Return the [x, y] coordinate for the center point of the cell that contains the specified text.  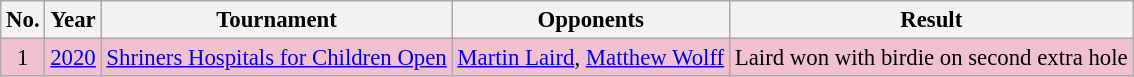
2020 [73, 58]
Year [73, 20]
Result [930, 20]
Shriners Hospitals for Children Open [276, 58]
1 [23, 58]
Tournament [276, 20]
Martin Laird, Matthew Wolff [590, 58]
Laird won with birdie on second extra hole [930, 58]
Opponents [590, 20]
No. [23, 20]
